Output the [X, Y] coordinate of the center of the cell containing the given text.  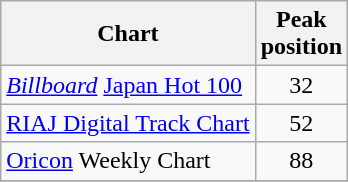
52 [301, 123]
RIAJ Digital Track Chart [128, 123]
Billboard Japan Hot 100 [128, 85]
32 [301, 85]
88 [301, 161]
Oricon Weekly Chart [128, 161]
Peak position [301, 34]
Chart [128, 34]
